Scan for the cell matching the given text and deliver its (x, y) coordinate at center. 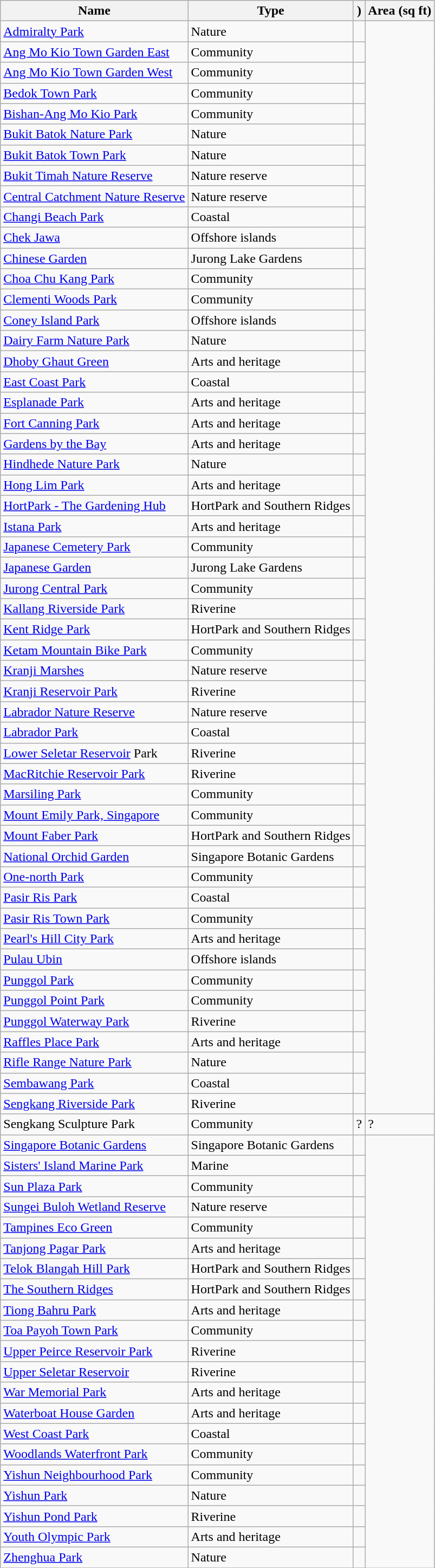
Tampines Eco Green (94, 1227)
Pasir Ris Town Park (94, 918)
The Southern Ridges (94, 1290)
Changi Beach Park (94, 217)
Sengkang Sculpture Park (94, 1124)
MacRitchie Reservoir Park (94, 774)
Yishun Park (94, 1495)
Labrador Park (94, 733)
West Coast Park (94, 1434)
Mount Faber Park (94, 835)
East Coast Park (94, 382)
Toa Payoh Town Park (94, 1331)
Name (94, 11)
Telok Blangah Hill Park (94, 1269)
War Memorial Park (94, 1392)
Central Catchment Nature Reserve (94, 196)
Bukit Timah Nature Reserve (94, 176)
Admiralty Park (94, 31)
Tanjong Pagar Park (94, 1248)
Fort Canning Park (94, 423)
Dairy Farm Nature Park (94, 341)
Sun Plaza Park (94, 1186)
Marsiling Park (94, 794)
Punggol Point Park (94, 1001)
Yishun Neighbourhood Park (94, 1475)
Upper Seletar Reservoir (94, 1372)
Upper Peirce Reservoir Park (94, 1351)
Sengkang Riverside Park (94, 1104)
Youth Olympic Park (94, 1537)
Dhoby Ghaut Green (94, 361)
Pulau Ubin (94, 960)
Woodlands Waterfront Park (94, 1454)
Punggol Park (94, 980)
Sisters' Island Marine Park (94, 1165)
Coney Island Park (94, 320)
Bukit Batok Nature Park (94, 134)
Hindhede Nature Park (94, 464)
Ang Mo Kio Town Garden West (94, 73)
Pearl's Hill City Park (94, 939)
Bukit Batok Town Park (94, 155)
Ketam Mountain Bike Park (94, 650)
Type (271, 11)
Lower Seletar Reservoir Park (94, 753)
Sembawang Park (94, 1083)
Marine (271, 1165)
Mount Emily Park, Singapore (94, 815)
Sungei Buloh Wetland Reserve (94, 1207)
Ang Mo Kio Town Garden East (94, 52)
Kranji Reservoir Park (94, 691)
Rifle Range Nature Park (94, 1062)
Choa Chu Kang Park (94, 279)
Waterboat House Garden (94, 1413)
National Orchid Garden (94, 856)
Kallang Riverside Park (94, 609)
Chinese Garden (94, 258)
Area (sq ft) (400, 11)
Labrador Nature Reserve (94, 712)
Zhenghua Park (94, 1557)
Esplanade Park (94, 403)
Gardens by the Bay (94, 444)
Kranji Marshes (94, 671)
Bedok Town Park (94, 93)
Japanese Garden (94, 567)
Yishun Pond Park (94, 1516)
One-north Park (94, 877)
Bishan-Ang Mo Kio Park (94, 114)
Tiong Bahru Park (94, 1310)
HortPark - The Gardening Hub (94, 506)
Clementi Woods Park (94, 300)
Chek Jawa (94, 237)
Istana Park (94, 526)
) (359, 11)
Kent Ridge Park (94, 630)
Raffles Place Park (94, 1042)
Punggol Waterway Park (94, 1021)
Jurong Central Park (94, 588)
Pasir Ris Park (94, 897)
Japanese Cemetery Park (94, 547)
Hong Lim Park (94, 485)
